Extract the [X, Y] coordinate from the center of the cell holding the provided text.  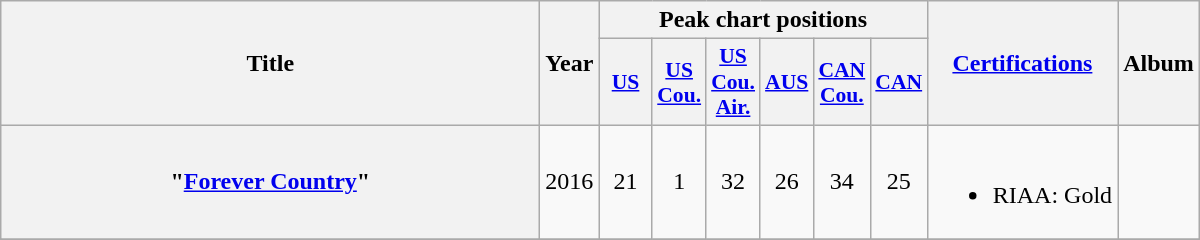
USCou. [679, 82]
"Forever Country" [270, 182]
2016 [570, 182]
US [626, 82]
26 [786, 182]
21 [626, 182]
RIAA: Gold [1022, 182]
Title [270, 64]
32 [733, 182]
1 [679, 182]
CAN [898, 82]
Certifications [1022, 64]
Album [1159, 64]
USCou.Air. [733, 82]
34 [842, 182]
Peak chart positions [763, 20]
CANCou. [842, 82]
Year [570, 64]
25 [898, 182]
AUS [786, 82]
